Pinpoint the cell where the given text exists, returning its (X, Y) midpoint coordinate. 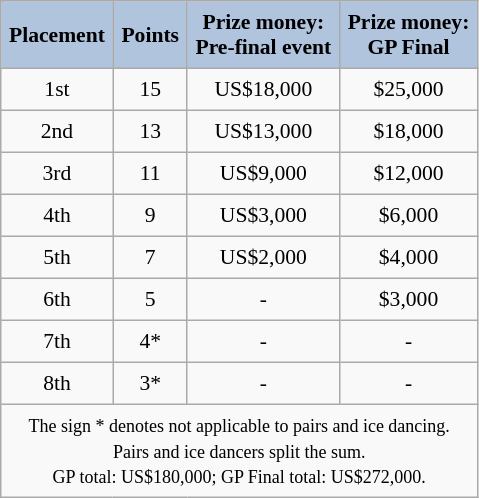
3rd (57, 174)
$6,000 (408, 216)
2nd (57, 132)
15 (150, 90)
5 (150, 300)
The sign * denotes not applicable to pairs and ice dancing. Pairs and ice dancers split the sum. GP total: US$180,000; GP Final total: US$272,000. (240, 452)
13 (150, 132)
Prize money: GP Final (408, 35)
4th (57, 216)
11 (150, 174)
$25,000 (408, 90)
3* (150, 384)
5th (57, 258)
$12,000 (408, 174)
$3,000 (408, 300)
9 (150, 216)
$18,000 (408, 132)
US$9,000 (263, 174)
7 (150, 258)
6th (57, 300)
US$3,000 (263, 216)
8th (57, 384)
1st (57, 90)
4* (150, 342)
$4,000 (408, 258)
7th (57, 342)
Prize money: Pre-final event (263, 35)
US$2,000 (263, 258)
Points (150, 35)
US$13,000 (263, 132)
Placement (57, 35)
US$18,000 (263, 90)
